Search for the cell housing the specified text and yield its (X, Y) center coordinate. 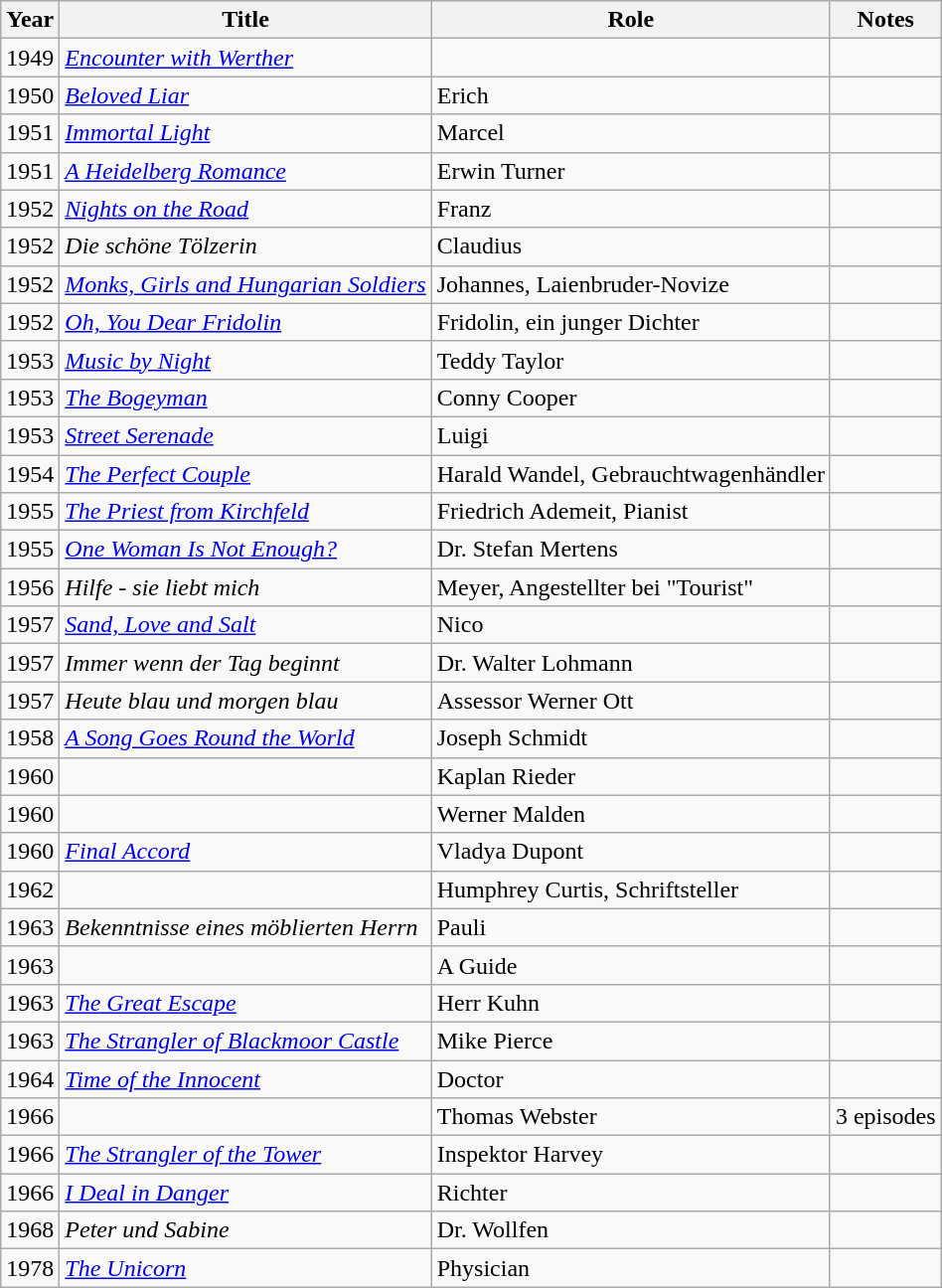
1958 (30, 738)
Erich (630, 95)
Claudius (630, 246)
Franz (630, 209)
Werner Malden (630, 814)
Inspektor Harvey (630, 1155)
Kaplan Rieder (630, 776)
Dr. Wollfen (630, 1230)
Final Accord (245, 852)
Herr Kuhn (630, 1003)
Street Serenade (245, 435)
Sand, Love and Salt (245, 625)
I Deal in Danger (245, 1193)
1964 (30, 1078)
Immer wenn der Tag beginnt (245, 663)
Title (245, 20)
Doctor (630, 1078)
Meyer, Angestellter bei "Tourist" (630, 587)
Vladya Dupont (630, 852)
1949 (30, 58)
Friedrich Ademeit, Pianist (630, 512)
Heute blau und morgen blau (245, 701)
Encounter with Werther (245, 58)
Mike Pierce (630, 1041)
Richter (630, 1193)
Johannes, Laienbruder-Novize (630, 284)
Nights on the Road (245, 209)
Time of the Innocent (245, 1078)
Humphrey Curtis, Schriftsteller (630, 889)
Die schöne Tölzerin (245, 246)
Harald Wandel, Gebrauchtwagenhändler (630, 474)
Beloved Liar (245, 95)
1962 (30, 889)
The Bogeyman (245, 398)
One Woman Is Not Enough? (245, 550)
3 episodes (885, 1117)
1956 (30, 587)
Conny Cooper (630, 398)
Luigi (630, 435)
The Unicorn (245, 1268)
Dr. Walter Lohmann (630, 663)
The Strangler of Blackmoor Castle (245, 1041)
1978 (30, 1268)
The Perfect Couple (245, 474)
Marcel (630, 133)
Music by Night (245, 360)
The Strangler of the Tower (245, 1155)
A Guide (630, 965)
Physician (630, 1268)
Immortal Light (245, 133)
Peter und Sabine (245, 1230)
Pauli (630, 927)
1968 (30, 1230)
Monks, Girls and Hungarian Soldiers (245, 284)
1954 (30, 474)
Bekenntnisse eines möblierten Herrn (245, 927)
Teddy Taylor (630, 360)
Hilfe - sie liebt mich (245, 587)
Assessor Werner Ott (630, 701)
Joseph Schmidt (630, 738)
A Song Goes Round the World (245, 738)
Nico (630, 625)
Oh, You Dear Fridolin (245, 322)
The Great Escape (245, 1003)
A Heidelberg Romance (245, 171)
1950 (30, 95)
Dr. Stefan Mertens (630, 550)
Fridolin, ein junger Dichter (630, 322)
Notes (885, 20)
Erwin Turner (630, 171)
Role (630, 20)
Year (30, 20)
Thomas Webster (630, 1117)
The Priest from Kirchfeld (245, 512)
